For the text-containing cell, return its midpoint in (x, y) coordinate format. 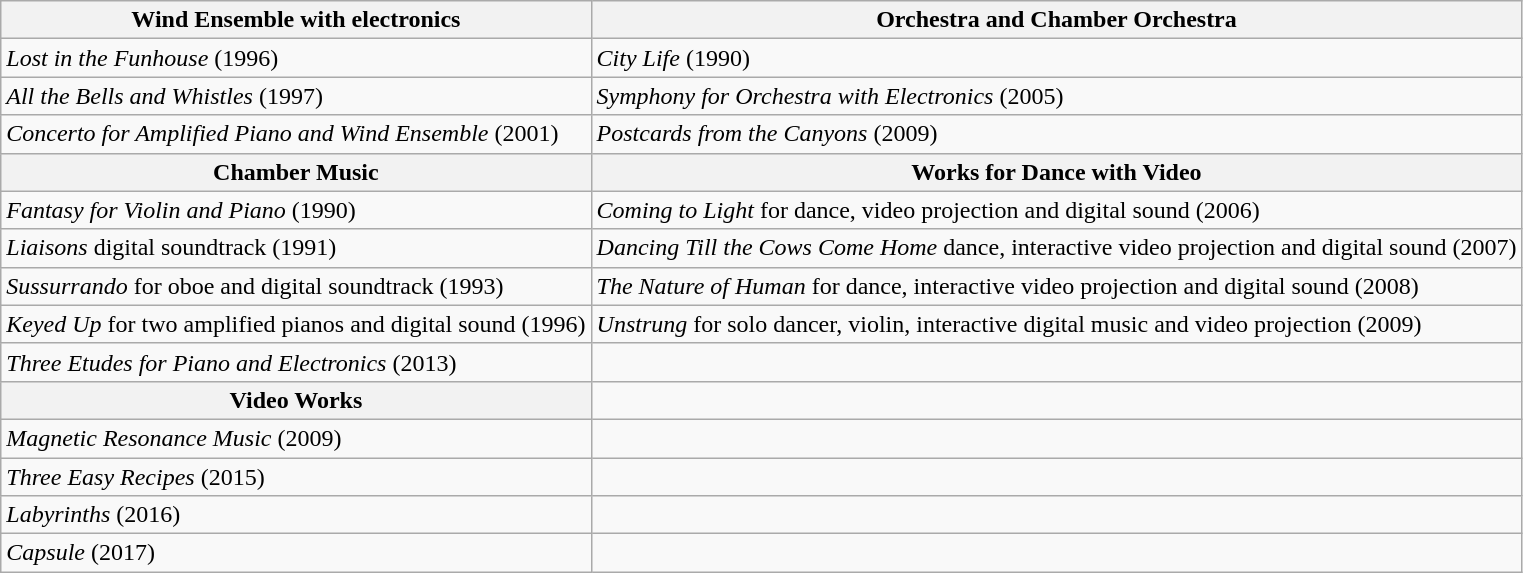
Works for Dance with Video (1056, 172)
Unstrung for solo dancer, violin, interactive digital music and video projection (2009) (1056, 324)
Labyrinths (2016) (296, 515)
Keyed Up for two amplified pianos and digital sound (1996) (296, 324)
All the Bells and Whistles (1997) (296, 96)
Liaisons digital soundtrack (1991) (296, 248)
Wind Ensemble with electronics (296, 20)
Orchestra and Chamber Orchestra (1056, 20)
Concerto for Amplified Piano and Wind Ensemble (2001) (296, 134)
Capsule (2017) (296, 553)
Lost in the Funhouse (1996) (296, 58)
Sussurrando for oboe and digital soundtrack (1993) (296, 286)
Postcards from the Canyons (2009) (1056, 134)
Magnetic Resonance Music (2009) (296, 438)
Three Easy Recipes (2015) (296, 477)
Video Works (296, 400)
Fantasy for Violin and Piano (1990) (296, 210)
Coming to Light for dance, video projection and digital sound (2006) (1056, 210)
Dancing Till the Cows Come Home dance, interactive video projection and digital sound (2007) (1056, 248)
Three Etudes for Piano and Electronics (2013) (296, 362)
City Life (1990) (1056, 58)
Chamber Music (296, 172)
The Nature of Human for dance, interactive video projection and digital sound (2008) (1056, 286)
Symphony for Orchestra with Electronics (2005) (1056, 96)
